Detect which cell encompasses the target text, then output its (X, Y) center coordinate. 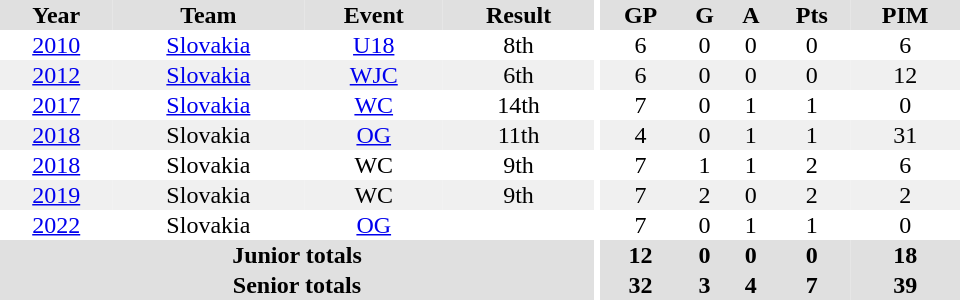
8th (518, 45)
GP (641, 15)
14th (518, 105)
32 (641, 285)
A (750, 15)
Event (374, 15)
Result (518, 15)
31 (905, 135)
6th (518, 75)
3 (705, 285)
WJC (374, 75)
11th (518, 135)
G (705, 15)
PIM (905, 15)
Senior totals (297, 285)
U18 (374, 45)
39 (905, 285)
2010 (56, 45)
2019 (56, 195)
Junior totals (297, 255)
Team (208, 15)
Year (56, 15)
18 (905, 255)
2022 (56, 225)
Pts (812, 15)
2012 (56, 75)
2017 (56, 105)
